Locate the cell with the specified text and output its [x, y] center coordinate. 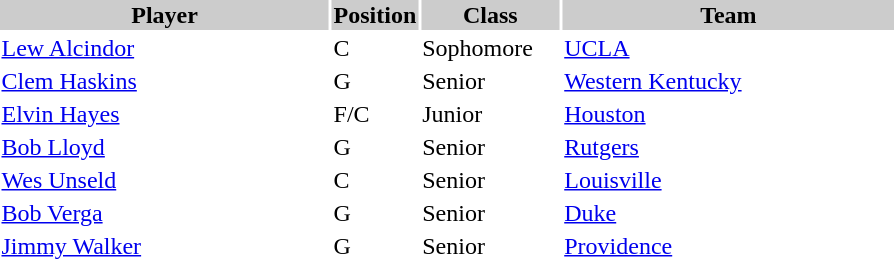
Clem Haskins [164, 81]
Bob Verga [164, 213]
Elvin Hayes [164, 114]
Player [164, 15]
Bob Lloyd [164, 147]
Western Kentucky [728, 81]
Wes Unseld [164, 180]
Duke [728, 213]
Louisville [728, 180]
Class [490, 15]
Lew Alcindor [164, 48]
Position [375, 15]
Junior [490, 114]
UCLA [728, 48]
Sophomore [490, 48]
Houston [728, 114]
Rutgers [728, 147]
F/C [375, 114]
Team [728, 15]
